Find where the given text appears and provide that cell's center as (x, y) coordinate. 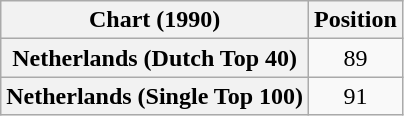
91 (356, 96)
Position (356, 20)
89 (356, 58)
Chart (1990) (155, 20)
Netherlands (Single Top 100) (155, 96)
Netherlands (Dutch Top 40) (155, 58)
